Return [X, Y] of the center of cell containing provided text 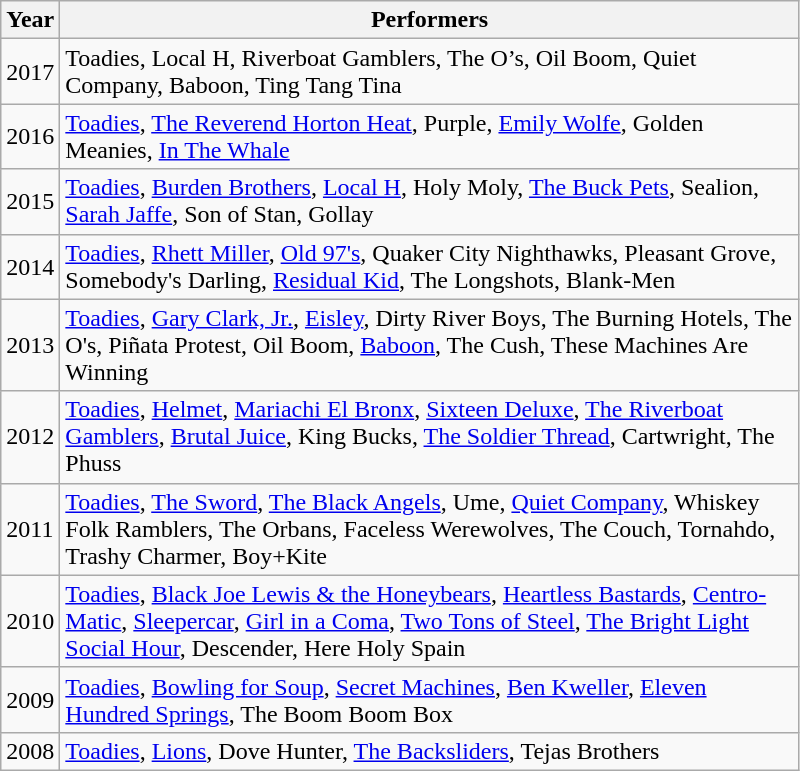
2017 [30, 72]
2010 [30, 621]
Toadies, Local H, Riverboat Gamblers, The O’s, Oil Boom, Quiet Company, Baboon, Ting Tang Tina [430, 72]
2015 [30, 202]
2009 [30, 700]
Toadies, Bowling for Soup, Secret Machines, Ben Kweller, Eleven Hundred Springs, The Boom Boom Box [430, 700]
Toadies, Lions, Dove Hunter, The Backsliders, Tejas Brothers [430, 751]
2014 [30, 266]
2011 [30, 529]
Toadies, The Reverend Horton Heat, Purple, Emily Wolfe, Golden Meanies, In The Whale [430, 136]
Performers [430, 20]
2013 [30, 345]
Toadies, Rhett Miller, Old 97's, Quaker City Nighthawks, Pleasant Grove, Somebody's Darling, Residual Kid, The Longshots, Blank-Men [430, 266]
Toadies, Burden Brothers, Local H, Holy Moly, The Buck Pets, Sealion, Sarah Jaffe, Son of Stan, Gollay [430, 202]
Year [30, 20]
2008 [30, 751]
2012 [30, 437]
2016 [30, 136]
Toadies, Helmet, Mariachi El Bronx, Sixteen Deluxe, The Riverboat Gamblers, Brutal Juice, King Bucks, The Soldier Thread, Cartwright, The Phuss [430, 437]
